Identify which cell holds the provided text, then report its [x, y] central coordinate. 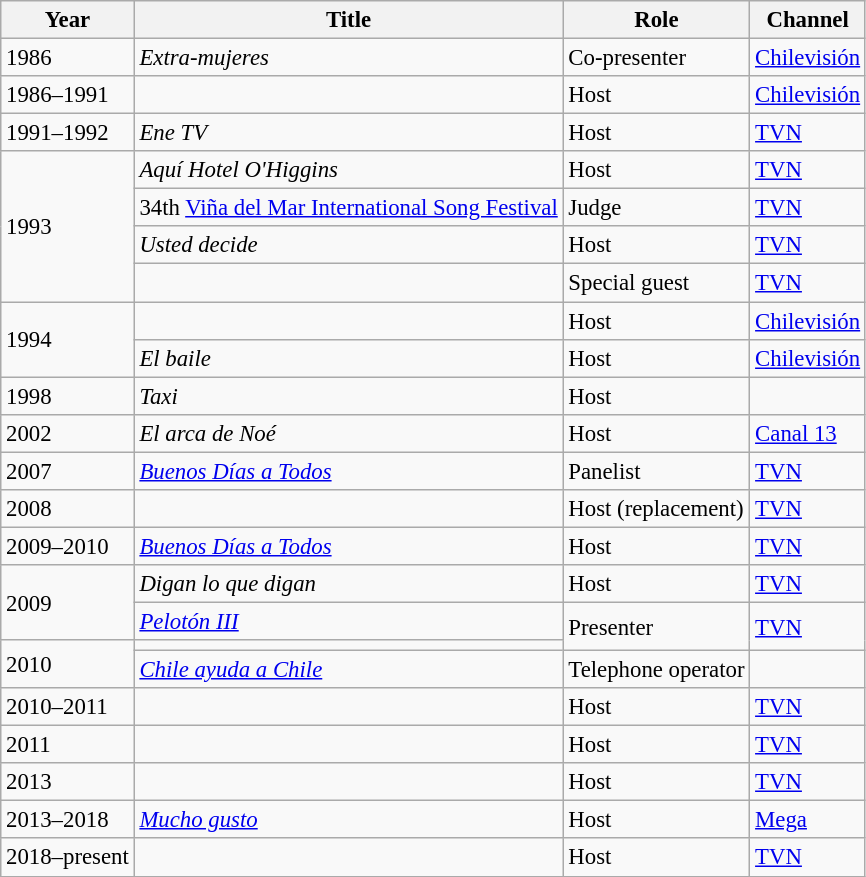
El baile [348, 358]
Judge [656, 208]
2010–2011 [68, 707]
2013 [68, 782]
Extra-mujeres [348, 58]
Mucho gusto [348, 820]
1991–1992 [68, 133]
2018–present [68, 858]
2009 [68, 602]
El arca de Noé [348, 433]
Canal 13 [808, 433]
Telephone operator [656, 670]
1998 [68, 396]
Co-presenter [656, 58]
Ene TV [348, 133]
Digan lo que digan [348, 584]
Special guest [656, 283]
1994 [68, 340]
Mega [808, 820]
1986 [68, 58]
34th Viña del Mar International Song Festival [348, 208]
2013–2018 [68, 820]
2010 [68, 664]
Title [348, 20]
2011 [68, 745]
Aquí Hotel O'Higgins [348, 170]
2007 [68, 471]
Channel [808, 20]
Usted decide [348, 245]
Host (replacement) [656, 509]
Chile ayuda a Chile [348, 670]
2002 [68, 433]
Taxi [348, 396]
Presenter [656, 626]
1986–1991 [68, 95]
Year [68, 20]
Role [656, 20]
2009–2010 [68, 546]
Pelotón III [348, 621]
2008 [68, 509]
Panelist [656, 471]
1993 [68, 226]
